Provide the [X, Y] coordinate of the cell's center where the given text is located.  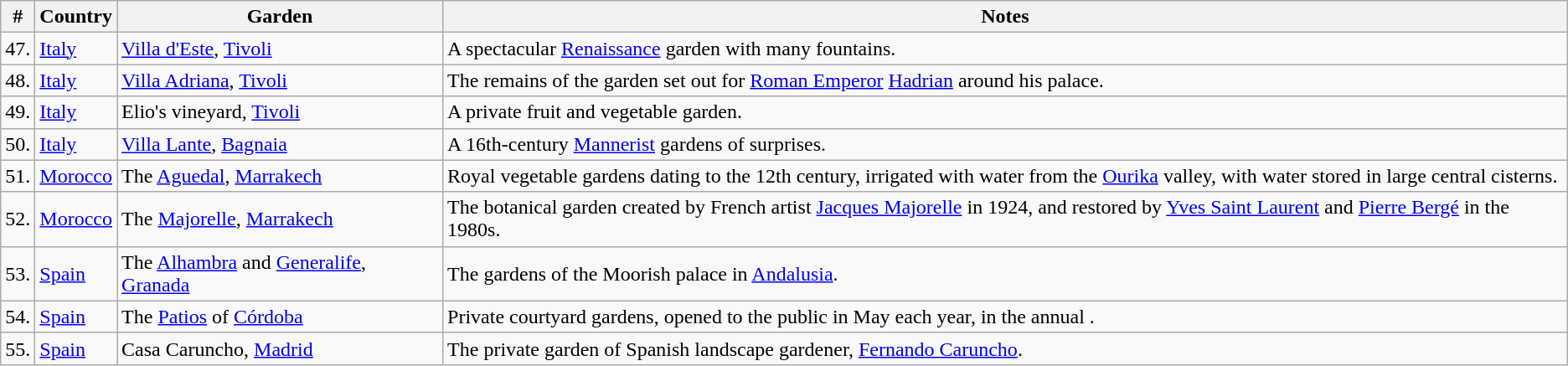
The Aguedal, Marrakech [280, 176]
Elio's vineyard, Tivoli [280, 112]
A spectacular Renaissance garden with many fountains. [1005, 49]
Villa d'Este, Tivoli [280, 49]
54. [18, 317]
A 16th-century Mannerist gardens of surprises. [1005, 144]
55. [18, 348]
Notes [1005, 17]
The Patios of Córdoba [280, 317]
The botanical garden created by French artist Jacques Majorelle in 1924, and restored by Yves Saint Laurent and Pierre Bergé in the 1980s. [1005, 219]
47. [18, 49]
The remains of the garden set out for Roman Emperor Hadrian around his palace. [1005, 80]
Villa Adriana, Tivoli [280, 80]
The Majorelle, Marrakech [280, 219]
48. [18, 80]
The Alhambra and Generalife, Granada [280, 273]
Garden [280, 17]
The gardens of the Moorish palace in Andalusia. [1005, 273]
Casa Caruncho, Madrid [280, 348]
53. [18, 273]
49. [18, 112]
Private courtyard gardens, opened to the public in May each year, in the annual . [1005, 317]
52. [18, 219]
50. [18, 144]
51. [18, 176]
Villa Lante, Bagnaia [280, 144]
Royal vegetable gardens dating to the 12th century, irrigated with water from the Ourika valley, with water stored in large central cisterns. [1005, 176]
The private garden of Spanish landscape gardener, Fernando Caruncho. [1005, 348]
A private fruit and vegetable garden. [1005, 112]
Country [76, 17]
# [18, 17]
